From the cell containing the given text, extract its center point as (X, Y) coordinate. 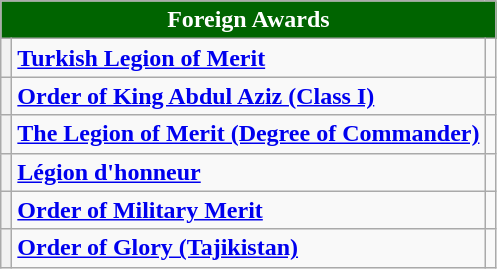
Foreign Awards (248, 20)
Légion d'honneur (248, 172)
Turkish Legion of Merit (248, 58)
Order of King Abdul Aziz (Class I) (248, 96)
The Legion of Merit (Degree of Commander) (248, 134)
Order of Glory (Tajikistan) (248, 248)
Order of Military Merit (248, 210)
